Return [x, y] of the center of cell containing provided text 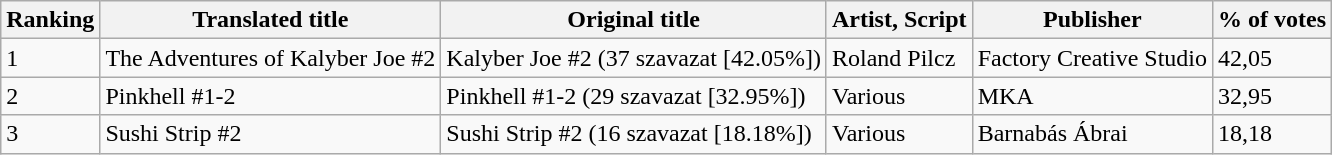
Pinkhell #1-2 [270, 96]
Sushi Strip #2 (16 szavazat [18.18%]) [634, 134]
18,18 [1272, 134]
1 [50, 58]
Ranking [50, 20]
2 [50, 96]
MKA [1092, 96]
Factory Creative Studio [1092, 58]
Pinkhell #1-2 (29 szavazat [32.95%]) [634, 96]
42,05 [1272, 58]
Roland Pilcz [899, 58]
Original title [634, 20]
% of votes [1272, 20]
3 [50, 134]
Barnabás Ábrai [1092, 134]
Publisher [1092, 20]
Kalyber Joe #2 (37 szavazat [42.05%]) [634, 58]
Artist, Script [899, 20]
32,95 [1272, 96]
Translated title [270, 20]
Sushi Strip #2 [270, 134]
The Adventures of Kalyber Joe #2 [270, 58]
